From the cell containing the given text, extract its center point as (x, y) coordinate. 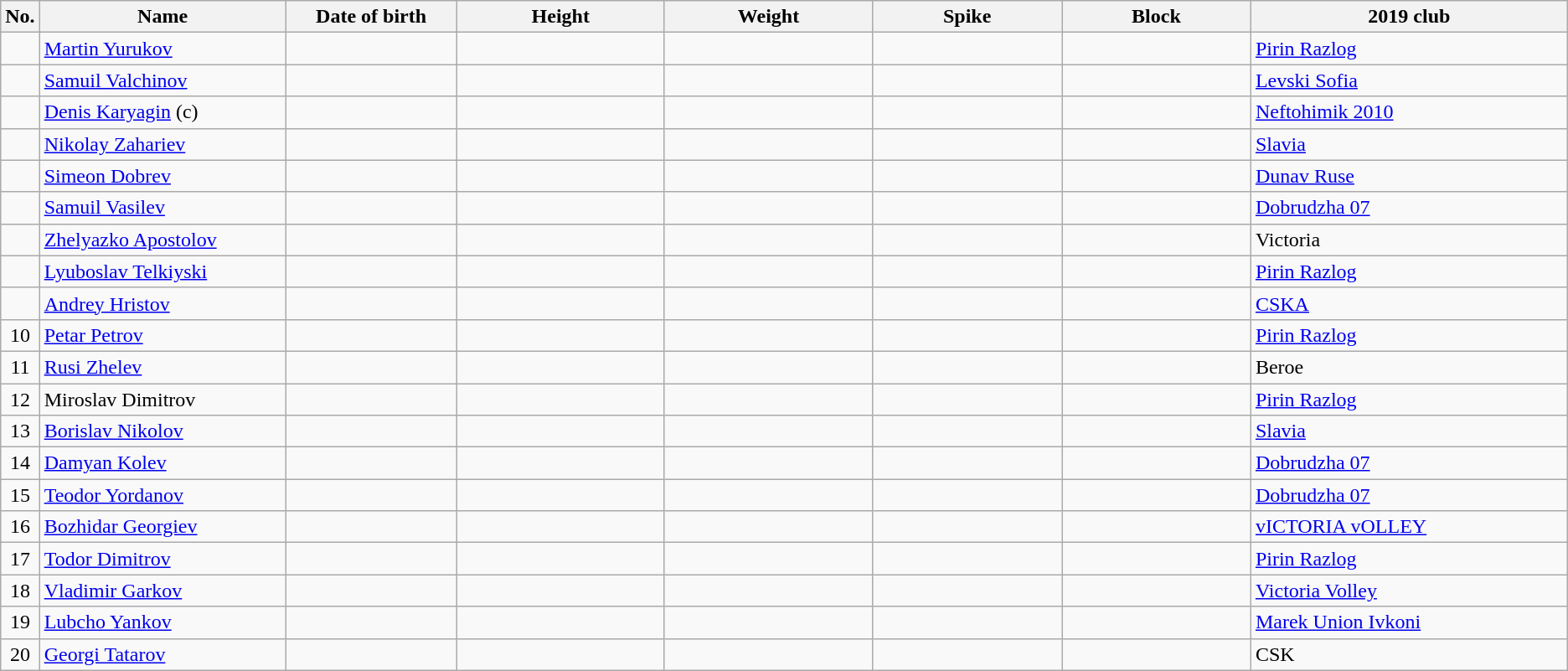
Georgi Tatarov (162, 654)
19 (20, 622)
vICTORIA vOLLEY (1409, 527)
2019 club (1409, 17)
Damyan Kolev (162, 463)
Levski Sofia (1409, 80)
Beroe (1409, 367)
Vladimir Garkov (162, 591)
16 (20, 527)
20 (20, 654)
14 (20, 463)
No. (20, 17)
17 (20, 559)
Lyuboslav Telkiyski (162, 271)
Andrey Hristov (162, 303)
Name (162, 17)
Dunav Ruse (1409, 176)
Nikolay Zahariev (162, 144)
Bozhidar Georgiev (162, 527)
Marek Union Ivkoni (1409, 622)
12 (20, 400)
Victoria (1409, 240)
Lubcho Yankov (162, 622)
Miroslav Dimitrov (162, 400)
Samuil Vasilev (162, 208)
Neftohimik 2010 (1409, 112)
Teodor Yordanov (162, 495)
CSK (1409, 654)
Rusi Zhelev (162, 367)
18 (20, 591)
Block (1157, 17)
15 (20, 495)
Height (560, 17)
CSKA (1409, 303)
Weight (769, 17)
Petar Petrov (162, 335)
10 (20, 335)
Simeon Dobrev (162, 176)
13 (20, 431)
Martin Yurukov (162, 49)
Denis Karyagin (c) (162, 112)
Borislav Nikolov (162, 431)
Todor Dimitrov (162, 559)
11 (20, 367)
Zhelyazko Apostolov (162, 240)
Samuil Valchinov (162, 80)
Spike (967, 17)
Date of birth (371, 17)
Victoria Volley (1409, 591)
